Locate the cell with the specified text and output its (x, y) center coordinate. 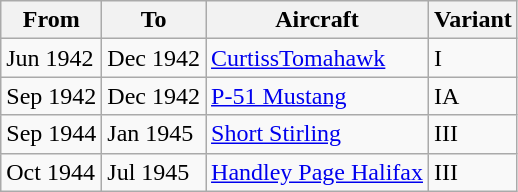
Jun 1942 (52, 58)
IA (474, 96)
Handley Page Halifax (318, 172)
Variant (474, 20)
Aircraft (318, 20)
I (474, 58)
P-51 Mustang (318, 96)
Sep 1944 (52, 134)
Oct 1944 (52, 172)
From (52, 20)
Jan 1945 (154, 134)
To (154, 20)
Sep 1942 (52, 96)
CurtissTomahawk (318, 58)
Short Stirling (318, 134)
Jul 1945 (154, 172)
